Scan for the cell matching the given text and deliver its [X, Y] coordinate at center. 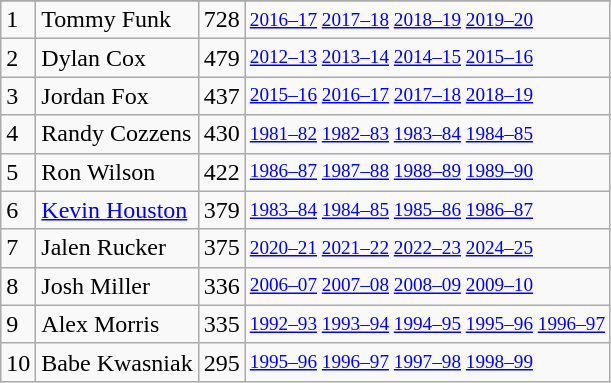
295 [222, 362]
2006–07 2007–08 2008–09 2009–10 [427, 286]
Babe Kwasniak [117, 362]
1986–87 1987–88 1988–89 1989–90 [427, 172]
10 [18, 362]
2016–17 2017–18 2018–19 2019–20 [427, 20]
422 [222, 172]
1983–84 1984–85 1985–86 1986–87 [427, 210]
375 [222, 248]
7 [18, 248]
2015–16 2016–17 2017–18 2018–19 [427, 96]
Alex Morris [117, 324]
2020–21 2021–22 2022–23 2024–25 [427, 248]
Jordan Fox [117, 96]
Ron Wilson [117, 172]
6 [18, 210]
479 [222, 58]
Tommy Funk [117, 20]
437 [222, 96]
2 [18, 58]
5 [18, 172]
379 [222, 210]
1 [18, 20]
Josh Miller [117, 286]
430 [222, 134]
9 [18, 324]
8 [18, 286]
728 [222, 20]
Randy Cozzens [117, 134]
1992–93 1993–94 1994–95 1995–96 1996–97 [427, 324]
3 [18, 96]
336 [222, 286]
Dylan Cox [117, 58]
1981–82 1982–83 1983–84 1984–85 [427, 134]
Kevin Houston [117, 210]
4 [18, 134]
Jalen Rucker [117, 248]
2012–13 2013–14 2014–15 2015–16 [427, 58]
1995–96 1996–97 1997–98 1998–99 [427, 362]
335 [222, 324]
